Find where the given text appears and provide that cell's center as (x, y) coordinate. 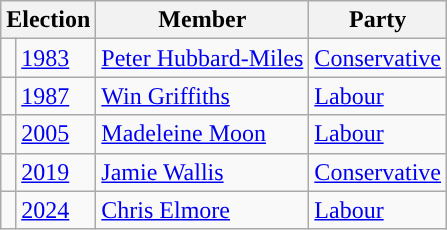
Madeleine Moon (202, 134)
2019 (56, 172)
Jamie Wallis (202, 172)
1987 (56, 96)
2005 (56, 134)
Party (378, 20)
Peter Hubbard-Miles (202, 58)
Win Griffiths (202, 96)
1983 (56, 58)
Member (202, 20)
Election (48, 20)
Chris Elmore (202, 210)
2024 (56, 210)
